Provide the [x, y] coordinate of the cell's center where the given text is located.  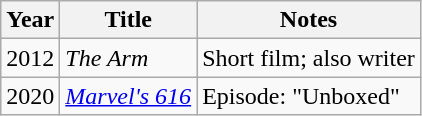
Episode: "Unboxed" [309, 96]
Notes [309, 20]
2012 [30, 58]
Short film; also writer [309, 58]
The Arm [128, 58]
2020 [30, 96]
Title [128, 20]
Year [30, 20]
Marvel's 616 [128, 96]
